Determine the [x, y] coordinate at the center of the cell enclosing the given text.  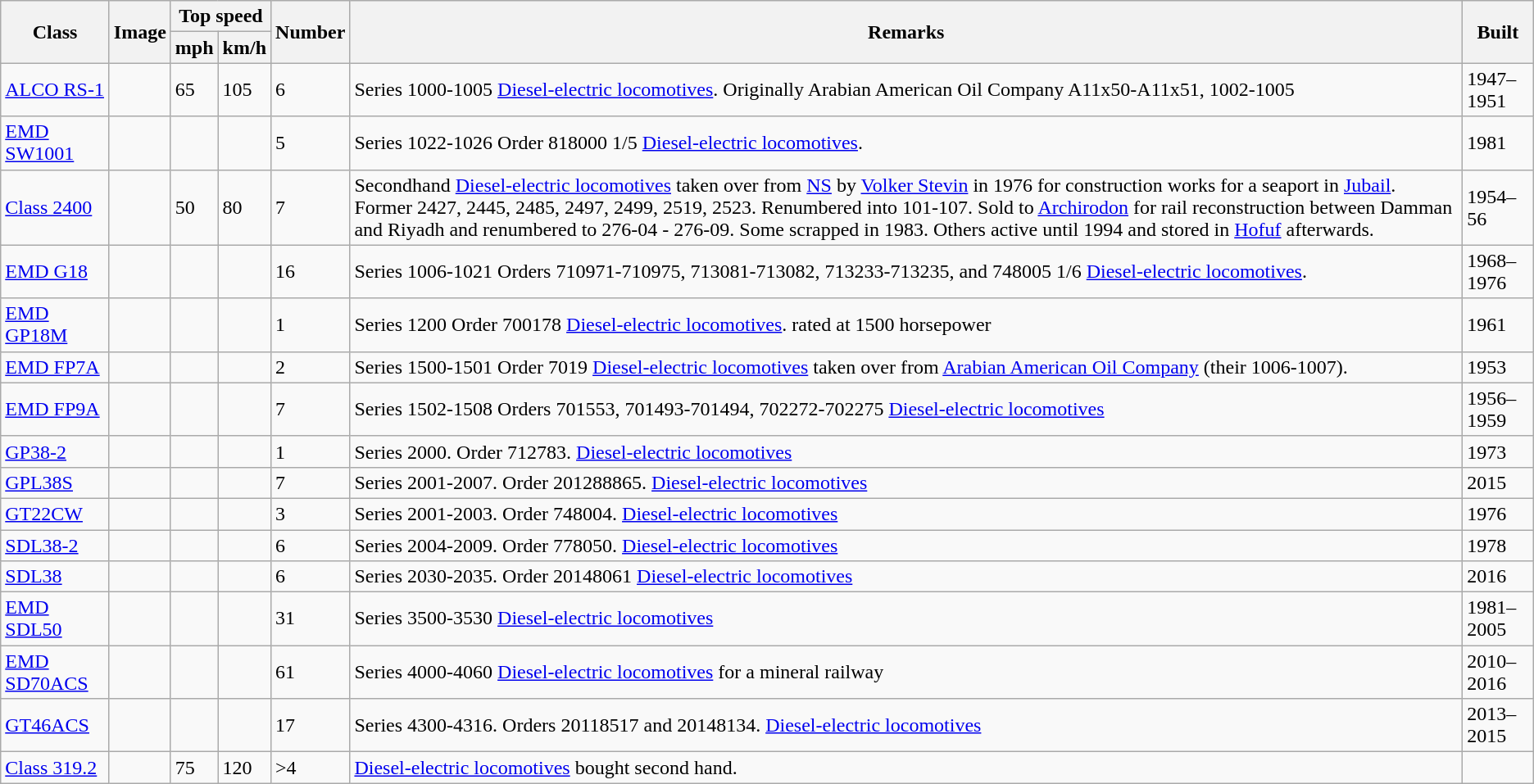
1953 [1498, 367]
EMD G18 [56, 272]
1981 [1498, 143]
GPL38S [56, 483]
Built [1498, 32]
Class 319.2 [56, 768]
2010–2016 [1498, 672]
GP38-2 [56, 451]
Series 1022-1026 Order 818000 1/5 Diesel-electric locomotives. [906, 143]
Remarks [906, 32]
Series 2001-2007. Order 201288865. Diesel-electric locomotives [906, 483]
Series 2000. Order 712783. Diesel-electric locomotives [906, 451]
1954–56 [1498, 207]
1976 [1498, 514]
Class [56, 32]
1981–2005 [1498, 619]
105 [244, 90]
120 [244, 768]
2016 [1498, 577]
65 [194, 90]
Top speed [220, 16]
>4 [311, 768]
Series 1500-1501 Order 7019 Diesel-electric locomotives taken over from Arabian American Oil Company (their 1006-1007). [906, 367]
EMD FP9A [56, 410]
61 [311, 672]
Series 1000-1005 Diesel-electric locomotives. Originally Arabian American Oil Company A11x50-A11x51, 1002-1005 [906, 90]
1973 [1498, 451]
Series 2004-2009. Order 778050. Diesel-electric locomotives [906, 545]
Series 1006-1021 Orders 710971-710975, 713081-713082, 713233-713235, and 748005 1/6 Diesel-electric locomotives. [906, 272]
GT46ACS [56, 726]
16 [311, 272]
80 [244, 207]
Series 1200 Order 700178 Diesel-electric locomotives. rated at 1500 horsepower [906, 324]
SDL38-2 [56, 545]
Series 1502-1508 Orders 701553, 701493-701494, 702272-702275 Diesel-electric locomotives [906, 410]
50 [194, 207]
Series 3500-3530 Diesel-electric locomotives [906, 619]
SDL38 [56, 577]
1947–1951 [1498, 90]
Image [139, 32]
Series 2001-2003. Order 748004. Diesel-electric locomotives [906, 514]
EMD GP18M [56, 324]
75 [194, 768]
EMD SD70ACS [56, 672]
EMD FP7A [56, 367]
Diesel-electric locomotives bought second hand. [906, 768]
Series 4000-4060 Diesel-electric locomotives for a mineral railway [906, 672]
1968–1976 [1498, 272]
17 [311, 726]
Number [311, 32]
1961 [1498, 324]
1978 [1498, 545]
mph [194, 48]
EMD SW1001 [56, 143]
3 [311, 514]
GT22CW [56, 514]
2015 [1498, 483]
km/h [244, 48]
Class 2400 [56, 207]
Series 2030-2035. Order 20148061 Diesel-electric locomotives [906, 577]
EMD SDL50 [56, 619]
ALCO RS-1 [56, 90]
1956–1959 [1498, 410]
Series 4300-4316. Orders 20118517 and 20148134. Diesel-electric locomotives [906, 726]
2 [311, 367]
2013–2015 [1498, 726]
31 [311, 619]
5 [311, 143]
